For the text-containing cell, return its midpoint in (x, y) coordinate format. 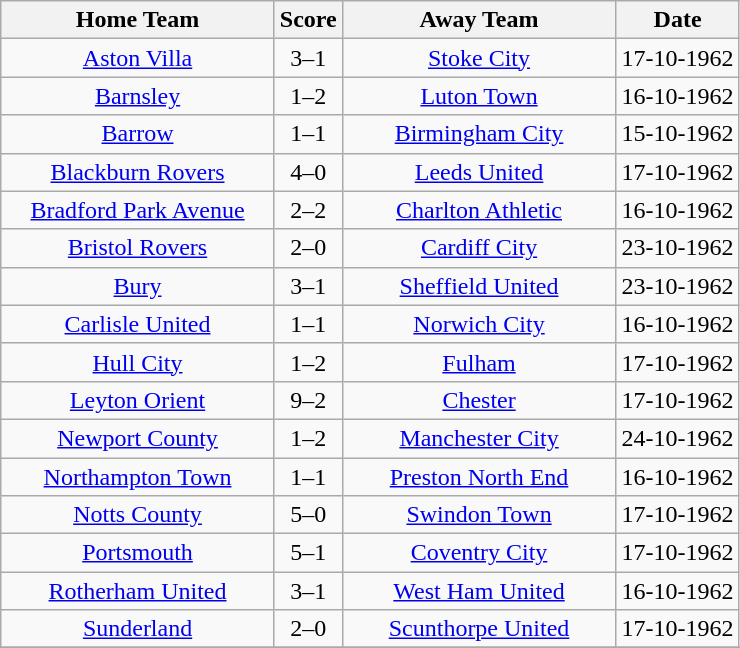
Score (308, 20)
Northampton Town (138, 477)
Norwich City (479, 324)
Newport County (138, 438)
Coventry City (479, 553)
Home Team (138, 20)
24-10-1962 (678, 438)
Hull City (138, 362)
West Ham United (479, 591)
Bradford Park Avenue (138, 210)
Chester (479, 400)
Leeds United (479, 172)
Stoke City (479, 58)
Luton Town (479, 96)
Birmingham City (479, 134)
Date (678, 20)
Fulham (479, 362)
Rotherham United (138, 591)
5–1 (308, 553)
Leyton Orient (138, 400)
Notts County (138, 515)
Away Team (479, 20)
2–2 (308, 210)
Preston North End (479, 477)
Aston Villa (138, 58)
Bury (138, 286)
Carlisle United (138, 324)
9–2 (308, 400)
Barnsley (138, 96)
Sunderland (138, 629)
Swindon Town (479, 515)
4–0 (308, 172)
Cardiff City (479, 248)
Portsmouth (138, 553)
Blackburn Rovers (138, 172)
Charlton Athletic (479, 210)
5–0 (308, 515)
Sheffield United (479, 286)
15-10-1962 (678, 134)
Bristol Rovers (138, 248)
Scunthorpe United (479, 629)
Barrow (138, 134)
Manchester City (479, 438)
